Locate the cell with the specified text and output its (X, Y) center coordinate. 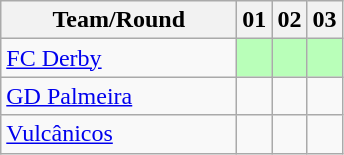
01 (254, 20)
03 (324, 20)
Team/Round (119, 20)
GD Palmeira (119, 96)
02 (290, 20)
FC Derby (119, 58)
Vulcânicos (119, 134)
